Return (x, y) of the center of cell containing provided text 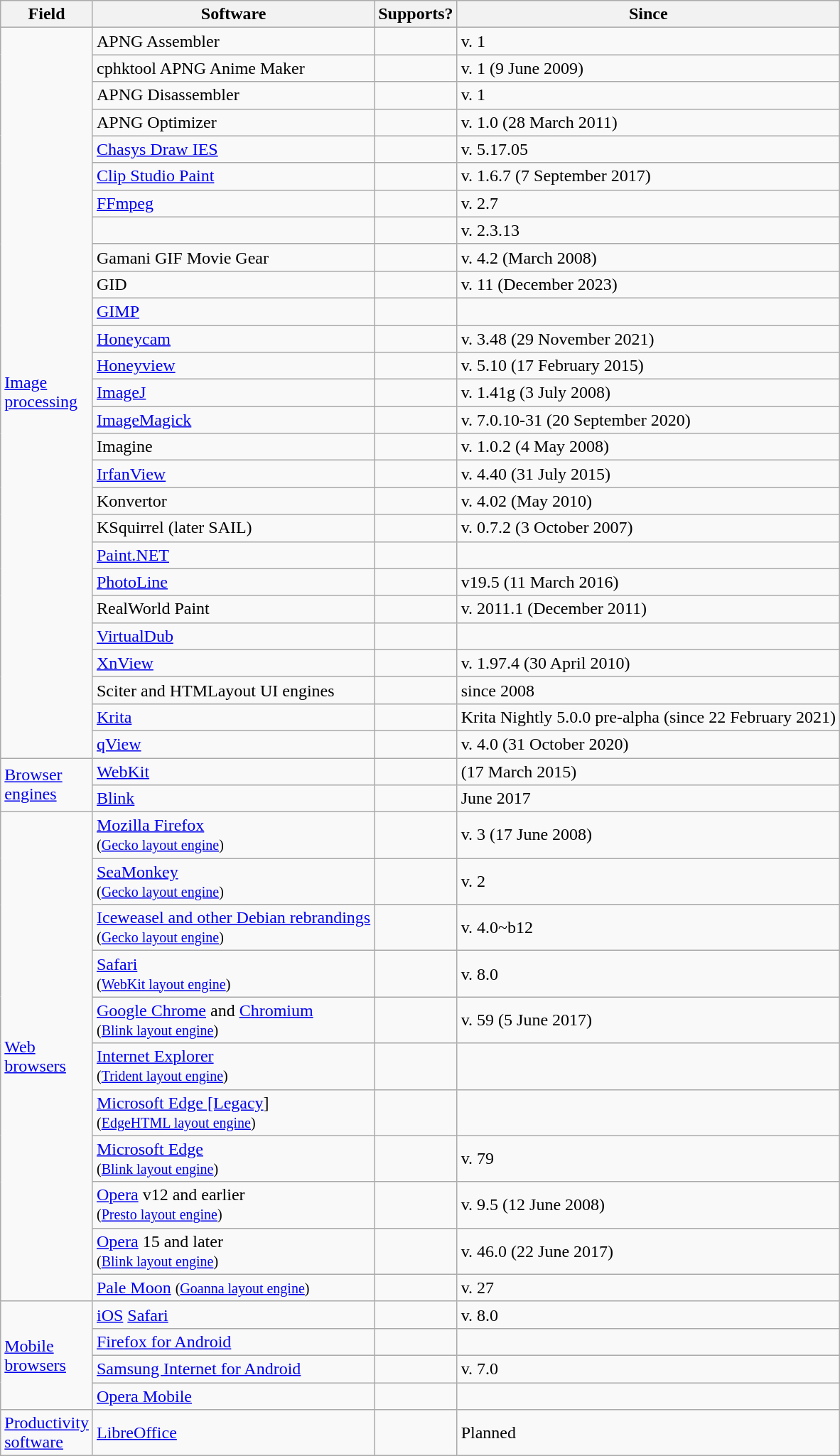
v. 4.0 (31 October 2020) (648, 744)
ImageJ (233, 393)
IrfanView (233, 474)
v. 27 (648, 1288)
v. 2 (648, 881)
Microsoft Edge [Legacy](EdgeHTML layout engine) (233, 1113)
Iceweasel and other Debian rebrandings(Gecko layout engine) (233, 928)
v. 5.10 (17 February 2015) (648, 366)
v. 7.0 (648, 1369)
Imageprocessing (47, 393)
Mobilebrowsers (47, 1355)
cphktool APNG Anime Maker (233, 68)
qView (233, 744)
Gamani GIF Movie Gear (233, 257)
v. 4.2 (March 2008) (648, 257)
WebKit (233, 771)
v. 1.6.7 (7 September 2017) (648, 176)
APNG Assembler (233, 41)
Mozilla Firefox(Gecko layout engine) (233, 836)
v. 1.0 (28 March 2011) (648, 122)
v. 4.02 (May 2010) (648, 501)
Internet Explorer(Trident layout engine) (233, 1066)
GID (233, 284)
KSquirrel (later SAIL) (233, 528)
v. 5.17.05 (648, 149)
v. 3.48 (29 November 2021) (648, 339)
June 2017 (648, 799)
v. 4.0~b12 (648, 928)
Google Chrome and Chromium(Blink layout engine) (233, 1020)
v. 3 (17 June 2008) (648, 836)
ImageMagick (233, 420)
XnView (233, 663)
GIMP (233, 311)
Paint.NET (233, 555)
Opera v12 and earlier(Presto layout engine) (233, 1205)
Software (233, 14)
Samsung Internet for Android (233, 1369)
v. 46.0 (22 June 2017) (648, 1251)
Opera 15 and later(Blink layout engine) (233, 1251)
Pale Moon (Goanna layout engine) (233, 1288)
Krita (233, 717)
PhotoLine (233, 582)
Konvertor (233, 501)
RealWorld Paint (233, 609)
Opera Mobile (233, 1396)
Imagine (233, 447)
Safari(WebKit layout engine) (233, 974)
v. 7.0.10-31 (20 September 2020) (648, 420)
Sciter and HTMLayout UI engines (233, 690)
VirtualDub (233, 636)
v. 0.7.2 (3 October 2007) (648, 528)
v. 9.5 (12 June 2008) (648, 1205)
v. 2011.1 (December 2011) (648, 609)
Webbrowsers (47, 1057)
Chasys Draw IES (233, 149)
SeaMonkey(Gecko layout engine) (233, 881)
v. 1 (9 June 2009) (648, 68)
v. 1.97.4 (30 April 2010) (648, 663)
v. 1.0.2 (4 May 2008) (648, 447)
Honeycam (233, 339)
Supports? (416, 14)
Firefox for Android (233, 1342)
v. 2.3.13 (648, 230)
Since (648, 14)
FFmpeg (233, 203)
LibreOffice (233, 1433)
v. 59 (5 June 2017) (648, 1020)
Productivitysoftware (47, 1433)
(17 March 2015) (648, 771)
Blink (233, 799)
Krita Nightly 5.0.0 pre-alpha (since 22 February 2021) (648, 717)
Field (47, 14)
v. 4.40 (31 July 2015) (648, 474)
v. 79 (648, 1158)
APNG Optimizer (233, 122)
v. 1.41g (3 July 2008) (648, 393)
Microsoft Edge(Blink layout engine) (233, 1158)
Planned (648, 1433)
since 2008 (648, 690)
v. 11 (December 2023) (648, 284)
Clip Studio Paint (233, 176)
iOS Safari (233, 1315)
v19.5 (11 March 2016) (648, 582)
v. 2.7 (648, 203)
Honeyview (233, 366)
APNG Disassembler (233, 95)
Browserengines (47, 784)
